Locate the cell with the specified text and output its [x, y] center coordinate. 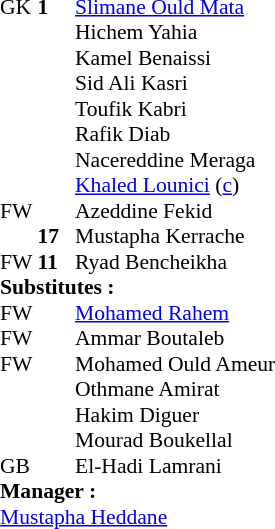
11 [57, 262]
17 [57, 237]
GB [19, 466]
